Detect which cell encompasses the target text, then output its (X, Y) center coordinate. 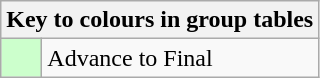
Advance to Final (180, 58)
Key to colours in group tables (160, 20)
